Provide the [x, y] coordinate of the cell's center where the given text is located.  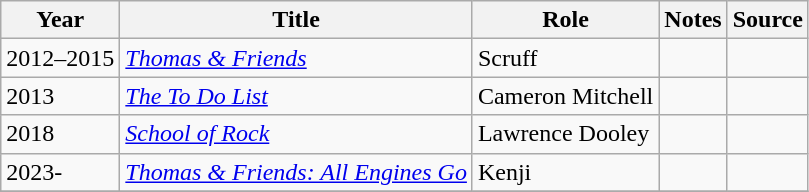
Kenji [565, 172]
Scruff [565, 58]
Lawrence Dooley [565, 134]
Thomas & Friends [296, 58]
2018 [60, 134]
Year [60, 20]
2012–2015 [60, 58]
Thomas & Friends: All Engines Go [296, 172]
School of Rock [296, 134]
Role [565, 20]
Source [768, 20]
Cameron Mitchell [565, 96]
Title [296, 20]
The To Do List [296, 96]
2023- [60, 172]
Notes [693, 20]
2013 [60, 96]
